Search for the cell housing the specified text and yield its [X, Y] center coordinate. 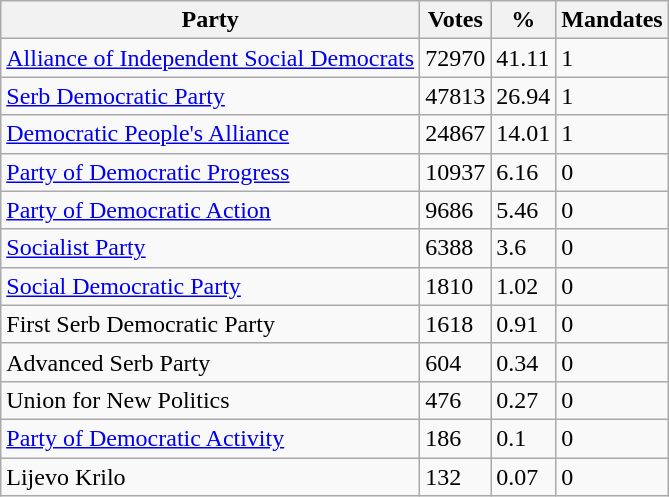
604 [456, 362]
26.94 [524, 96]
0.07 [524, 477]
Mandates [612, 20]
0.91 [524, 324]
1618 [456, 324]
186 [456, 438]
24867 [456, 134]
1810 [456, 286]
0.1 [524, 438]
Party [210, 20]
9686 [456, 210]
Serb Democratic Party [210, 96]
First Serb Democratic Party [210, 324]
5.46 [524, 210]
14.01 [524, 134]
% [524, 20]
0.27 [524, 400]
Advanced Serb Party [210, 362]
3.6 [524, 248]
132 [456, 477]
476 [456, 400]
41.11 [524, 58]
0.34 [524, 362]
Votes [456, 20]
Party of Democratic Action [210, 210]
47813 [456, 96]
6388 [456, 248]
Lijevo Krilo [210, 477]
Union for New Politics [210, 400]
Social Democratic Party [210, 286]
Party of Democratic Progress [210, 172]
1.02 [524, 286]
Socialist Party [210, 248]
6.16 [524, 172]
10937 [456, 172]
Democratic People's Alliance [210, 134]
Party of Democratic Activity [210, 438]
Alliance of Independent Social Democrats [210, 58]
72970 [456, 58]
